Extract the [x, y] coordinate from the center of the cell holding the provided text.  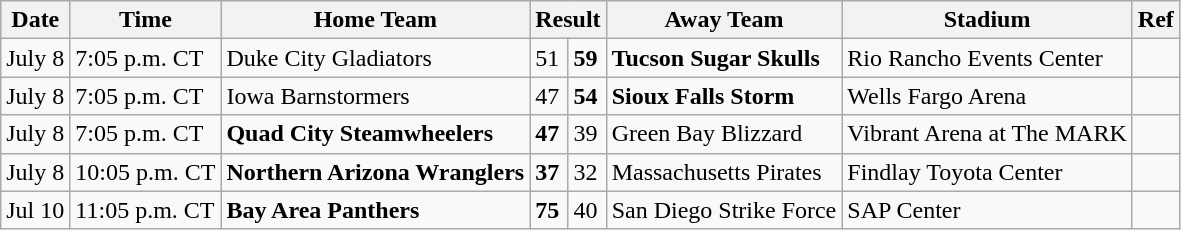
San Diego Strike Force [724, 210]
Ref [1156, 20]
Quad City Steamwheelers [376, 134]
Tucson Sugar Skulls [724, 58]
39 [587, 134]
32 [587, 172]
Away Team [724, 20]
Time [146, 20]
Bay Area Panthers [376, 210]
Duke City Gladiators [376, 58]
Stadium [987, 20]
Date [36, 20]
75 [549, 210]
Iowa Barnstormers [376, 96]
Findlay Toyota Center [987, 172]
Sioux Falls Storm [724, 96]
37 [549, 172]
Home Team [376, 20]
Northern Arizona Wranglers [376, 172]
59 [587, 58]
11:05 p.m. CT [146, 210]
51 [549, 58]
Jul 10 [36, 210]
Green Bay Blizzard [724, 134]
54 [587, 96]
Vibrant Arena at The MARK [987, 134]
Wells Fargo Arena [987, 96]
SAP Center [987, 210]
40 [587, 210]
Result [568, 20]
Massachusetts Pirates [724, 172]
Rio Rancho Events Center [987, 58]
10:05 p.m. CT [146, 172]
